Detect which cell encompasses the target text, then output its [X, Y] center coordinate. 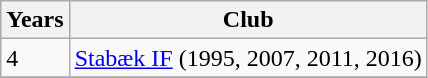
Club [248, 20]
Stabæk IF (1995, 2007, 2011, 2016) [248, 58]
Years [35, 20]
4 [35, 58]
